Locate the cell with the specified text and output its [x, y] center coordinate. 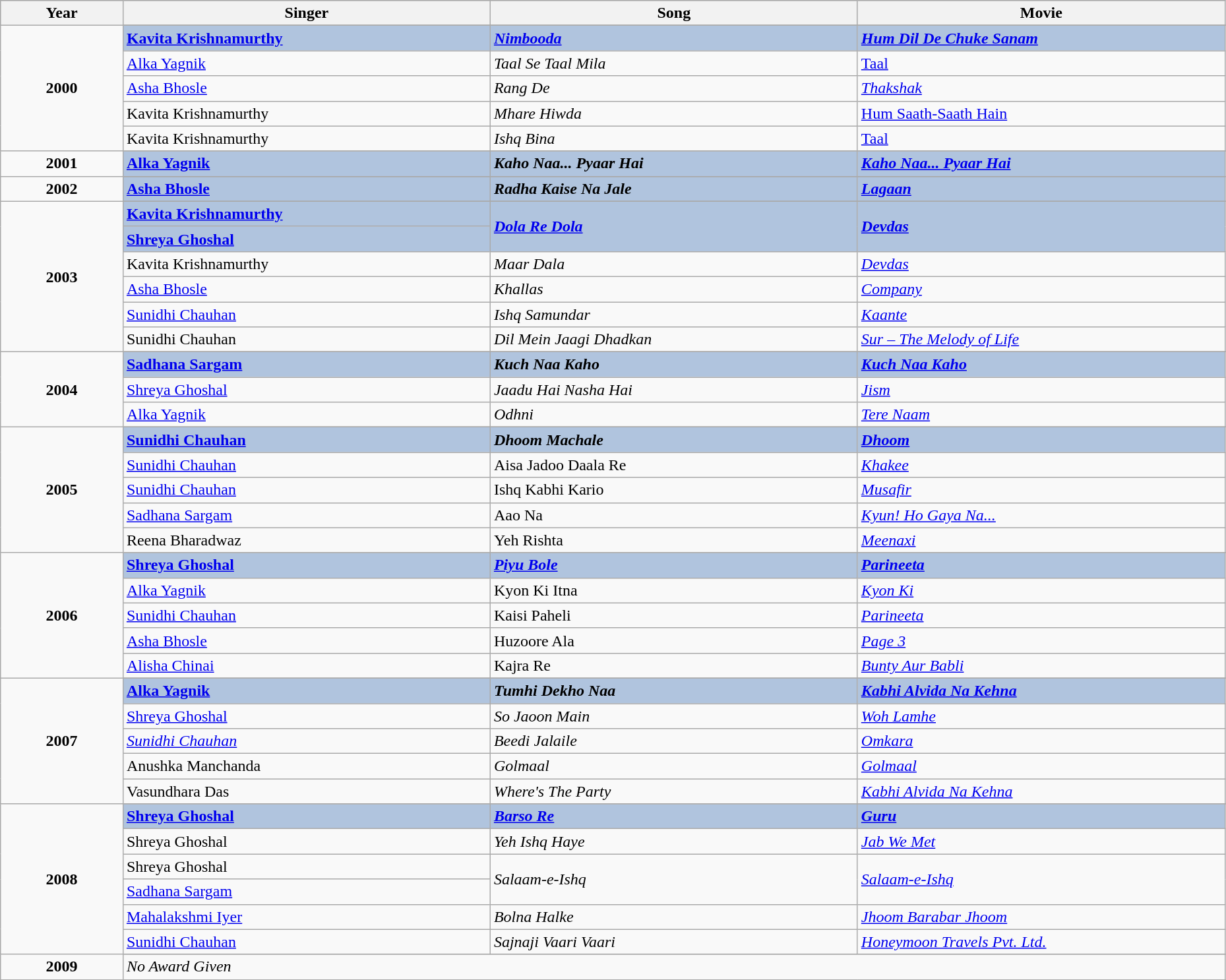
Radha Kaise Na Jale [674, 189]
Guru [1041, 816]
Hum Dil De Chuke Sanam [1041, 38]
Jaadu Hai Nasha Hai [674, 390]
Company [1041, 289]
Dhoom Machale [674, 440]
2005 [62, 490]
Woh Lamhe [1041, 716]
No Award Given [674, 967]
Where's The Party [674, 791]
Jab We Met [1041, 842]
2004 [62, 390]
Bunty Aur Babli [1041, 665]
Mahalakshmi Iyer [306, 917]
Ishq Kabhi Kario [674, 490]
So Jaoon Main [674, 716]
2006 [62, 615]
Singer [306, 13]
Page 3 [1041, 640]
Huzoore Ala [674, 640]
Kaante [1041, 315]
Khallas [674, 289]
Maar Dala [674, 264]
Aisa Jadoo Daala Re [674, 465]
Lagaan [1041, 189]
2003 [62, 276]
Jism [1041, 390]
Dil Mein Jaagi Dhadkan [674, 340]
Sur – The Melody of Life [1041, 340]
Alisha Chinai [306, 665]
2007 [62, 741]
Mhare Hiwda [674, 113]
Song [674, 13]
Tere Naam [1041, 415]
Yeh Ishq Haye [674, 842]
2009 [62, 967]
Kyun! Ho Gaya Na... [1041, 515]
2000 [62, 88]
Yeh Rishta [674, 540]
Kyon Ki Itna [674, 590]
Thakshak [1041, 88]
Odhni [674, 415]
Nimbooda [674, 38]
Anushka Manchanda [306, 766]
Sajnaji Vaari Vaari [674, 942]
Honeymoon Travels Pvt. Ltd. [1041, 942]
Barso Re [674, 816]
Kyon Ki [1041, 590]
Ishq Samundar [674, 315]
2001 [62, 164]
Dola Re Dola [674, 226]
Aao Na [674, 515]
Movie [1041, 13]
Piyu Bole [674, 565]
Year [62, 13]
Meenaxi [1041, 540]
Taal Se Taal Mila [674, 63]
Tumhi Dekho Naa [674, 690]
Ishq Bina [674, 138]
Rang De [674, 88]
Khakee [1041, 465]
Bolna Halke [674, 917]
Musafir [1041, 490]
2002 [62, 189]
Beedi Jalaile [674, 741]
Kaisi Paheli [674, 615]
Kajra Re [674, 665]
Jhoom Barabar Jhoom [1041, 917]
Vasundhara Das [306, 791]
Omkara [1041, 741]
2008 [62, 879]
Hum Saath-Saath Hain [1041, 113]
Reena Bharadwaz [306, 540]
Dhoom [1041, 440]
